From the cell containing the given text, extract its center point as (X, Y) coordinate. 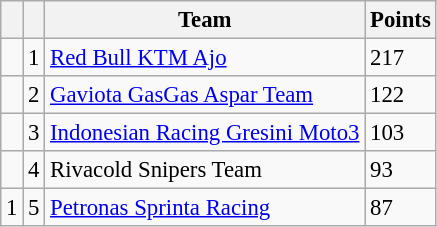
Petronas Sprinta Racing (205, 208)
103 (400, 133)
3 (34, 133)
Team (205, 20)
Points (400, 20)
Gaviota GasGas Aspar Team (205, 95)
122 (400, 95)
4 (34, 170)
2 (34, 95)
87 (400, 208)
Indonesian Racing Gresini Moto3 (205, 133)
93 (400, 170)
5 (34, 208)
217 (400, 58)
Rivacold Snipers Team (205, 170)
Red Bull KTM Ajo (205, 58)
